Return the (x, y) coordinate for the center point of the cell that contains the specified text.  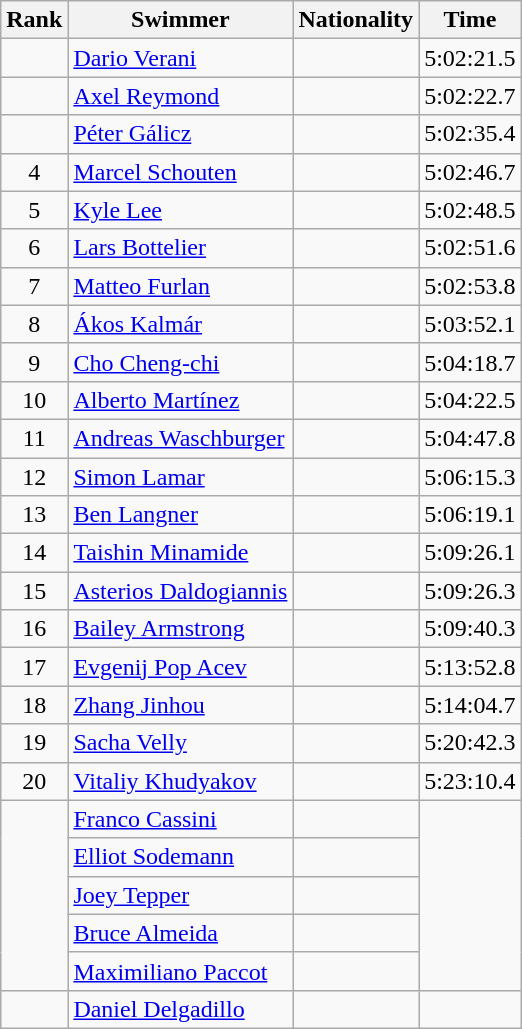
Vitaliy Khudyakov (180, 781)
Franco Cassini (180, 819)
10 (34, 400)
Cho Cheng-chi (180, 362)
5:23:10.4 (470, 781)
5:02:22.7 (470, 96)
12 (34, 477)
5:14:04.7 (470, 705)
8 (34, 324)
Lars Bottelier (180, 248)
Simon Lamar (180, 477)
5:02:21.5 (470, 58)
Bruce Almeida (180, 933)
Nationality (356, 20)
5:02:35.4 (470, 134)
Marcel Schouten (180, 172)
5:03:52.1 (470, 324)
5:09:40.3 (470, 629)
5:06:19.1 (470, 515)
Bailey Armstrong (180, 629)
15 (34, 591)
4 (34, 172)
19 (34, 743)
16 (34, 629)
9 (34, 362)
5:04:18.7 (470, 362)
Dario Verani (180, 58)
Zhang Jinhou (180, 705)
5:02:51.6 (470, 248)
5:02:46.7 (470, 172)
5:13:52.8 (470, 667)
5:02:53.8 (470, 286)
Time (470, 20)
Andreas Waschburger (180, 438)
Swimmer (180, 20)
Matteo Furlan (180, 286)
6 (34, 248)
11 (34, 438)
17 (34, 667)
Rank (34, 20)
5:09:26.1 (470, 553)
5:20:42.3 (470, 743)
18 (34, 705)
14 (34, 553)
5 (34, 210)
5:09:26.3 (470, 591)
Sacha Velly (180, 743)
20 (34, 781)
Daniel Delgadillo (180, 1009)
5:04:47.8 (470, 438)
5:02:48.5 (470, 210)
Asterios Daldogiannis (180, 591)
Axel Reymond (180, 96)
Taishin Minamide (180, 553)
Alberto Martínez (180, 400)
Elliot Sodemann (180, 857)
Ben Langner (180, 515)
5:06:15.3 (470, 477)
Péter Gálicz (180, 134)
7 (34, 286)
13 (34, 515)
Evgenij Pop Acev (180, 667)
Kyle Lee (180, 210)
Joey Tepper (180, 895)
Maximiliano Paccot (180, 971)
Ákos Kalmár (180, 324)
5:04:22.5 (470, 400)
